Identify which cell holds the provided text, then report its [x, y] central coordinate. 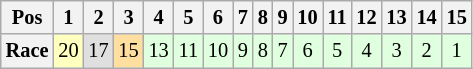
Pos [28, 17]
20 [68, 51]
Race [28, 51]
17 [98, 51]
12 [366, 17]
14 [427, 17]
